Return the (X, Y) coordinate for the center point of the cell that contains the specified text.  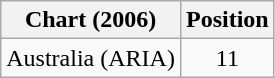
Chart (2006) (91, 20)
Australia (ARIA) (91, 58)
11 (227, 58)
Position (227, 20)
